For the text-containing cell, return its midpoint in [X, Y] coordinate format. 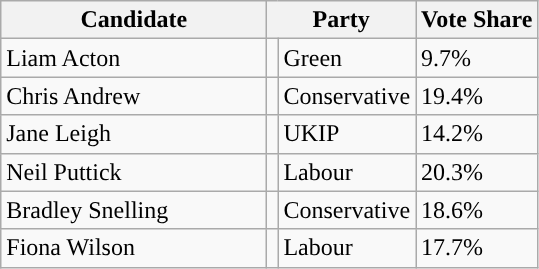
Fiona Wilson [134, 248]
17.7% [477, 248]
Liam Acton [134, 58]
Jane Leigh [134, 134]
Party [342, 20]
18.6% [477, 210]
14.2% [477, 134]
Vote Share [477, 20]
UKIP [347, 134]
Green [347, 58]
Bradley Snelling [134, 210]
Candidate [134, 20]
20.3% [477, 172]
Chris Andrew [134, 96]
Neil Puttick [134, 172]
19.4% [477, 96]
9.7% [477, 58]
